Provide the (X, Y) coordinate of the cell's center where the given text is located.  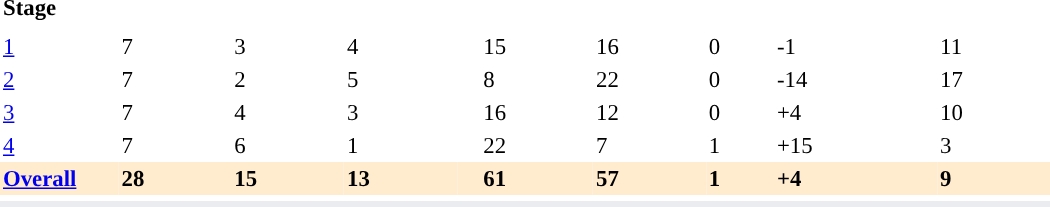
8 (536, 80)
12 (650, 112)
6 (288, 146)
+15 (856, 146)
17 (994, 80)
-14 (856, 80)
28 (174, 178)
57 (650, 178)
61 (536, 178)
5 (400, 80)
-1 (856, 46)
10 (994, 112)
13 (400, 178)
9 (994, 178)
Overall (59, 178)
11 (994, 46)
